Locate the cell with the specified text and output its (X, Y) center coordinate. 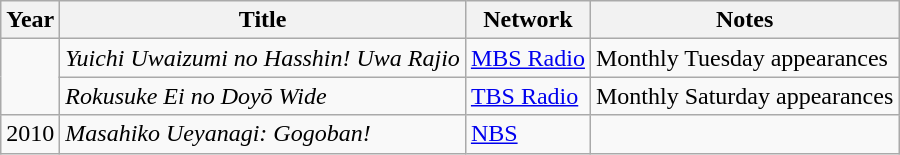
Title (263, 20)
TBS Radio (528, 96)
Monthly Saturday appearances (744, 96)
Yuichi Uwaizumi no Hasshin! Uwa Rajio (263, 58)
Notes (744, 20)
MBS Radio (528, 58)
2010 (30, 134)
Network (528, 20)
Rokusuke Ei no Doyō Wide (263, 96)
Monthly Tuesday appearances (744, 58)
NBS (528, 134)
Year (30, 20)
Masahiko Ueyanagi: Gogoban! (263, 134)
